Return [X, Y] of the center of cell containing provided text 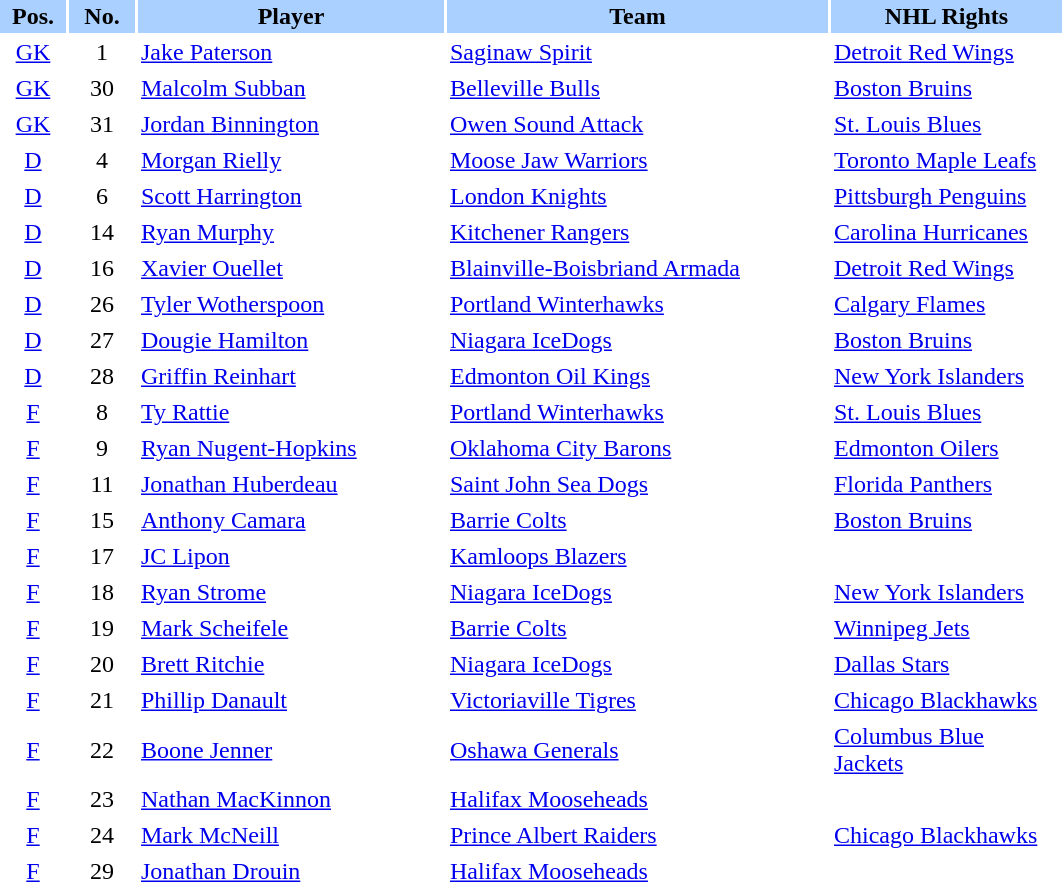
17 [102, 556]
19 [102, 628]
Moose Jaw Warriors [638, 160]
9 [102, 448]
Mark McNeill [291, 836]
Jonathan Huberdeau [291, 484]
8 [102, 412]
Toronto Maple Leafs [946, 160]
Edmonton Oilers [946, 448]
26 [102, 304]
Pittsburgh Penguins [946, 196]
Boone Jenner [291, 750]
Kitchener Rangers [638, 232]
No. [102, 16]
6 [102, 196]
27 [102, 340]
Ryan Nugent-Hopkins [291, 448]
Dougie Hamilton [291, 340]
Edmonton Oil Kings [638, 376]
Anthony Camara [291, 520]
21 [102, 700]
Griffin Reinhart [291, 376]
1 [102, 52]
Nathan MacKinnon [291, 800]
11 [102, 484]
Winnipeg Jets [946, 628]
30 [102, 88]
Saginaw Spirit [638, 52]
Columbus Blue Jackets [946, 750]
28 [102, 376]
Oklahoma City Barons [638, 448]
4 [102, 160]
Saint John Sea Dogs [638, 484]
31 [102, 124]
Brett Ritchie [291, 664]
22 [102, 750]
Oshawa Generals [638, 750]
18 [102, 592]
Owen Sound Attack [638, 124]
Ryan Strome [291, 592]
Pos. [33, 16]
Dallas Stars [946, 664]
Team [638, 16]
Belleville Bulls [638, 88]
Carolina Hurricanes [946, 232]
Morgan Rielly [291, 160]
15 [102, 520]
Prince Albert Raiders [638, 836]
16 [102, 268]
Victoriaville Tigres [638, 700]
Kamloops Blazers [638, 556]
24 [102, 836]
Jake Paterson [291, 52]
23 [102, 800]
Xavier Ouellet [291, 268]
20 [102, 664]
London Knights [638, 196]
14 [102, 232]
Jordan Binnington [291, 124]
NHL Rights [946, 16]
Scott Harrington [291, 196]
Player [291, 16]
Mark Scheifele [291, 628]
Phillip Danault [291, 700]
Florida Panthers [946, 484]
JC Lipon [291, 556]
Ryan Murphy [291, 232]
Tyler Wotherspoon [291, 304]
Ty Rattie [291, 412]
Calgary Flames [946, 304]
Halifax Mooseheads [638, 800]
Blainville-Boisbriand Armada [638, 268]
Malcolm Subban [291, 88]
